Extract the [x, y] coordinate from the center of the cell holding the provided text.  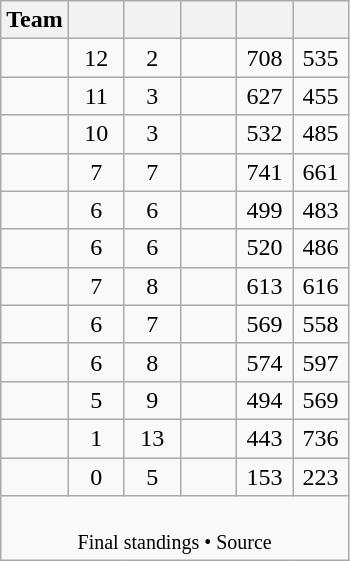
741 [264, 172]
661 [321, 172]
520 [264, 248]
616 [321, 286]
494 [264, 400]
9 [152, 400]
223 [321, 477]
0 [96, 477]
443 [264, 438]
455 [321, 96]
12 [96, 58]
13 [152, 438]
597 [321, 362]
613 [264, 286]
Final standings • Source [175, 528]
627 [264, 96]
499 [264, 210]
483 [321, 210]
708 [264, 58]
736 [321, 438]
486 [321, 248]
Team [35, 20]
11 [96, 96]
153 [264, 477]
485 [321, 134]
1 [96, 438]
558 [321, 324]
10 [96, 134]
532 [264, 134]
2 [152, 58]
574 [264, 362]
535 [321, 58]
